Find where the given text appears and provide that cell's center as (x, y) coordinate. 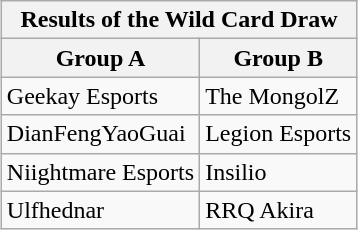
The MongolZ (278, 96)
Group A (100, 58)
Insilio (278, 172)
Ulfhednar (100, 210)
DianFengYaoGuai (100, 134)
Legion Esports (278, 134)
Results of the Wild Card Draw (178, 20)
Niightmare Esports (100, 172)
Geekay Esports (100, 96)
Group B (278, 58)
RRQ Akira (278, 210)
